Identify which cell holds the provided text, then report its (X, Y) central coordinate. 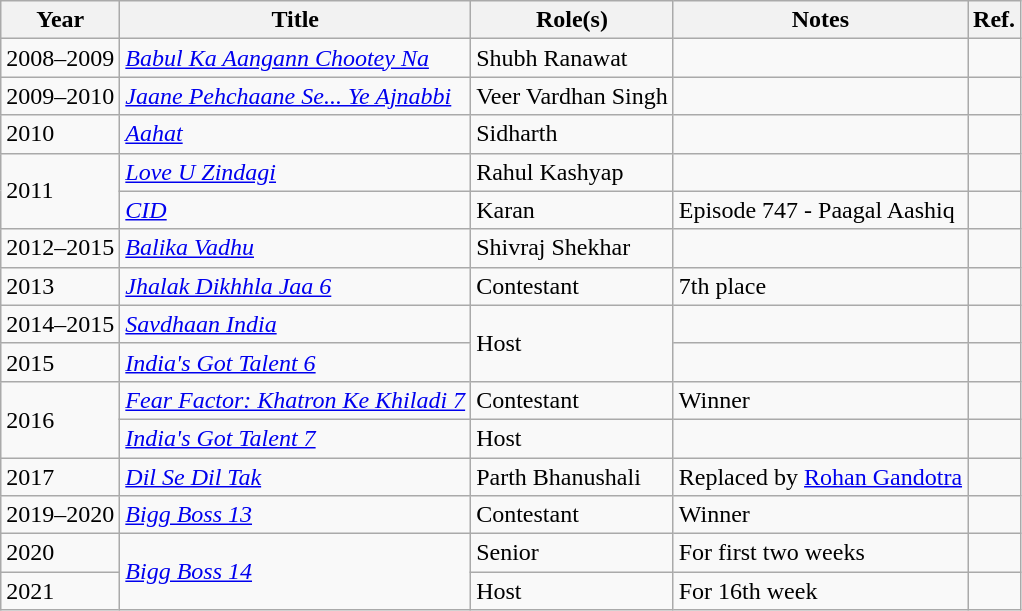
For 16th week (820, 591)
CID (296, 210)
2016 (60, 419)
2017 (60, 477)
2013 (60, 286)
Dil Se Dil Tak (296, 477)
For first two weeks (820, 553)
Rahul Kashyap (572, 172)
2012–2015 (60, 248)
Jaane Pehchaane Se... Ye Ajnabbi (296, 96)
Ref. (994, 20)
Fear Factor: Khatron Ke Khiladi 7 (296, 400)
Bigg Boss 14 (296, 572)
Sidharth (572, 134)
Babul Ka Aangann Chootey Na (296, 58)
Parth Bhanushali (572, 477)
Veer Vardhan Singh (572, 96)
Balika Vadhu (296, 248)
India's Got Talent 7 (296, 438)
2015 (60, 362)
2019–2020 (60, 515)
Love U Zindagi (296, 172)
Senior (572, 553)
Episode 747 - Paagal Aashiq (820, 210)
2020 (60, 553)
2008–2009 (60, 58)
Shubh Ranawat (572, 58)
2011 (60, 191)
Karan (572, 210)
Title (296, 20)
Year (60, 20)
2021 (60, 591)
Jhalak Dikhhla Jaa 6 (296, 286)
Notes (820, 20)
7th place (820, 286)
Savdhaan India (296, 324)
Shivraj Shekhar (572, 248)
Role(s) (572, 20)
2009–2010 (60, 96)
Aahat (296, 134)
Bigg Boss 13 (296, 515)
2014–2015 (60, 324)
Replaced by Rohan Gandotra (820, 477)
2010 (60, 134)
India's Got Talent 6 (296, 362)
